Scan for the cell matching the given text and deliver its (x, y) coordinate at center. 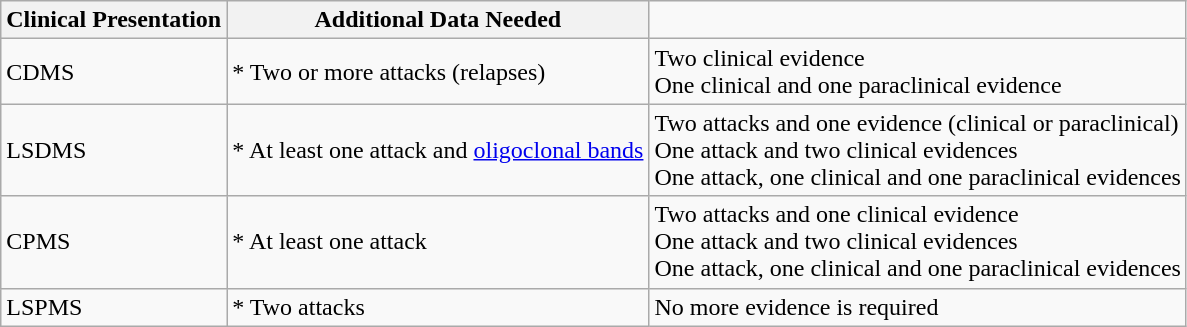
Clinical Presentation (114, 20)
No more evidence is required (918, 307)
Two clinical evidence One clinical and one paraclinical evidence (918, 72)
Two attacks and one clinical evidenceOne attack and two clinical evidencesOne attack, one clinical and one paraclinical evidences (918, 242)
* At least one attack (438, 242)
Two attacks and one evidence (clinical or paraclinical)One attack and two clinical evidencesOne attack, one clinical and one paraclinical evidences (918, 150)
CPMS (114, 242)
LSPMS (114, 307)
* Two attacks (438, 307)
* At least one attack and oligoclonal bands (438, 150)
LSDMS (114, 150)
Additional Data Needed (438, 20)
CDMS (114, 72)
* Two or more attacks (relapses) (438, 72)
